Extract the [x, y] coordinate from the center of the cell holding the provided text.  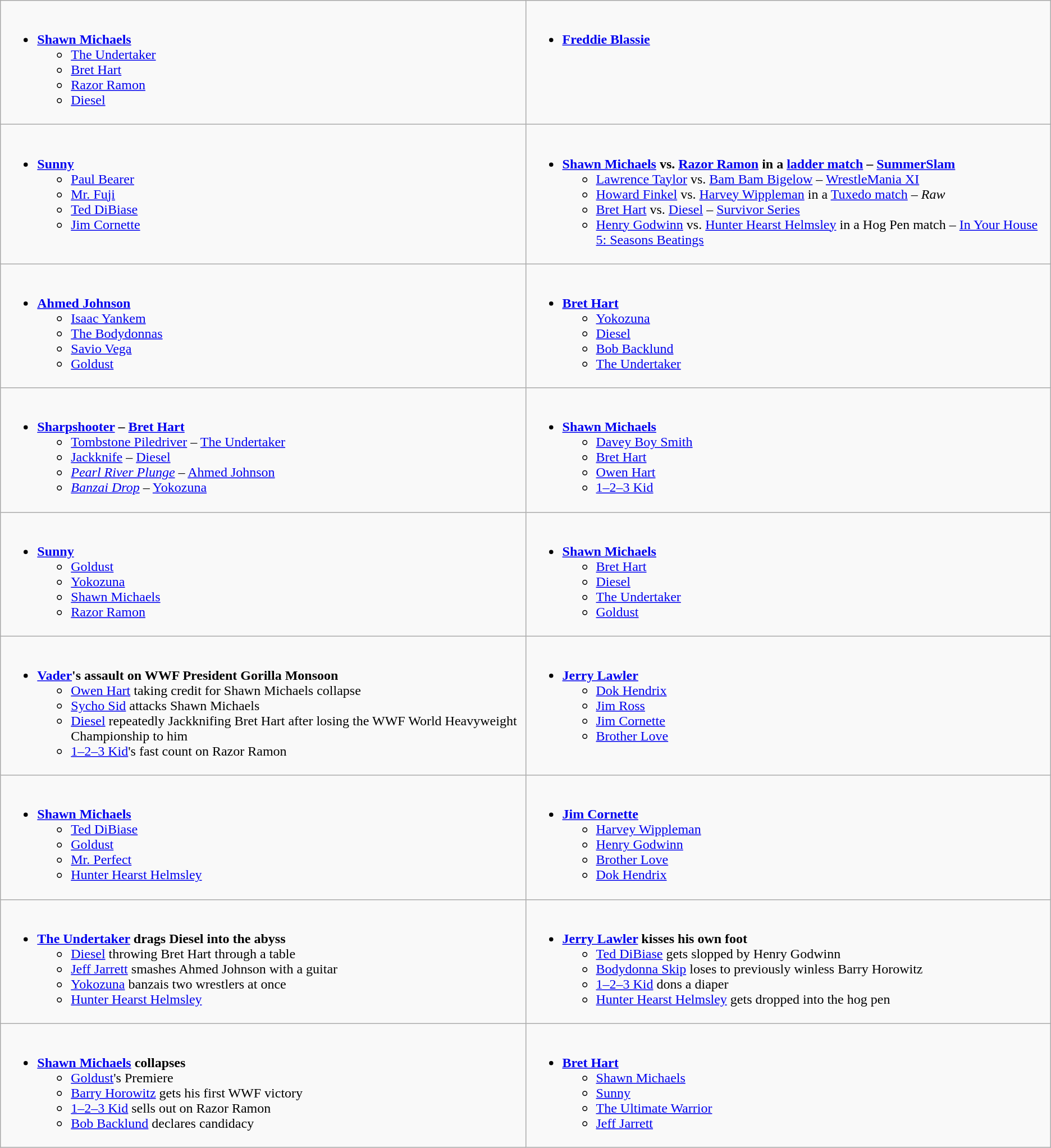
Shawn MichaelsBret HartDieselThe UndertakerGoldust [788, 574]
Bret HartYokozunaDieselBob BacklundThe Undertaker [788, 326]
Ahmed JohnsonIsaac YankemThe BodydonnasSavio VegaGoldust [263, 326]
Bret HartShawn MichaelsSunnyThe Ultimate WarriorJeff Jarrett [788, 1086]
Shawn MichaelsDavey Boy SmithBret HartOwen Hart1–2–3 Kid [788, 450]
Shawn Michaels collapsesGoldust's PremiereBarry Horowitz gets his first WWF victory1–2–3 Kid sells out on Razor RamonBob Backlund declares candidacy [263, 1086]
Sharpshooter – Bret HartTombstone Piledriver – The UndertakerJackknife – DieselPearl River Plunge – Ahmed JohnsonBanzai Drop – Yokozuna [263, 450]
SunnyPaul BearerMr. FujiTed DiBiaseJim Cornette [263, 194]
Freddie Blassie [788, 63]
Shawn MichaelsThe UndertakerBret HartRazor RamonDiesel [263, 63]
SunnyGoldustYokozunaShawn MichaelsRazor Ramon [263, 574]
Shawn MichaelsTed DiBiaseGoldustMr. PerfectHunter Hearst Helmsley [263, 838]
Jim CornetteHarvey WipplemanHenry GodwinnBrother LoveDok Hendrix [788, 838]
Jerry LawlerDok HendrixJim RossJim CornetteBrother Love [788, 706]
